Determine the [X, Y] coordinate at the center of the cell enclosing the given text.  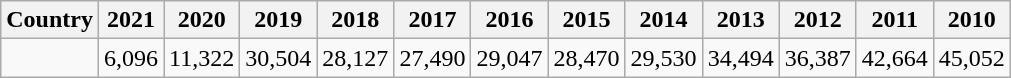
27,490 [432, 58]
2012 [818, 20]
45,052 [972, 58]
2010 [972, 20]
29,047 [510, 58]
2014 [664, 20]
2017 [432, 20]
11,322 [202, 58]
6,096 [130, 58]
2013 [740, 20]
2018 [356, 20]
29,530 [664, 58]
28,127 [356, 58]
Country [50, 20]
2011 [894, 20]
2021 [130, 20]
2020 [202, 20]
36,387 [818, 58]
2015 [586, 20]
28,470 [586, 58]
34,494 [740, 58]
42,664 [894, 58]
2019 [278, 20]
2016 [510, 20]
30,504 [278, 58]
